Pinpoint the cell where the given text exists, returning its [x, y] midpoint coordinate. 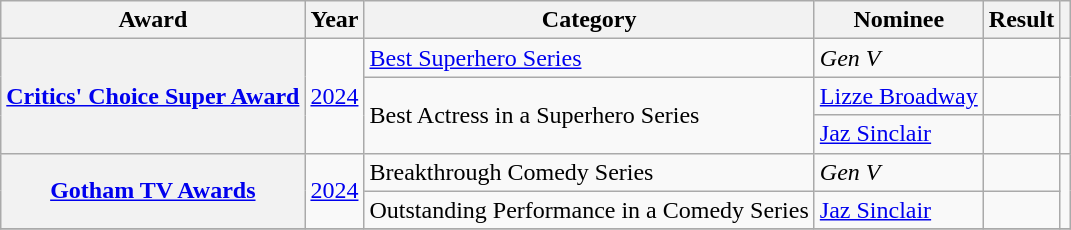
Critics' Choice Super Award [153, 96]
Best Actress in a Superhero Series [589, 115]
Year [334, 20]
Award [153, 20]
Result [1021, 20]
Category [589, 20]
Best Superhero Series [589, 58]
Gotham TV Awards [153, 191]
Lizze Broadway [898, 96]
Breakthrough Comedy Series [589, 172]
Nominee [898, 20]
Outstanding Performance in a Comedy Series [589, 210]
